Find where the given text appears and provide that cell's center as (X, Y) coordinate. 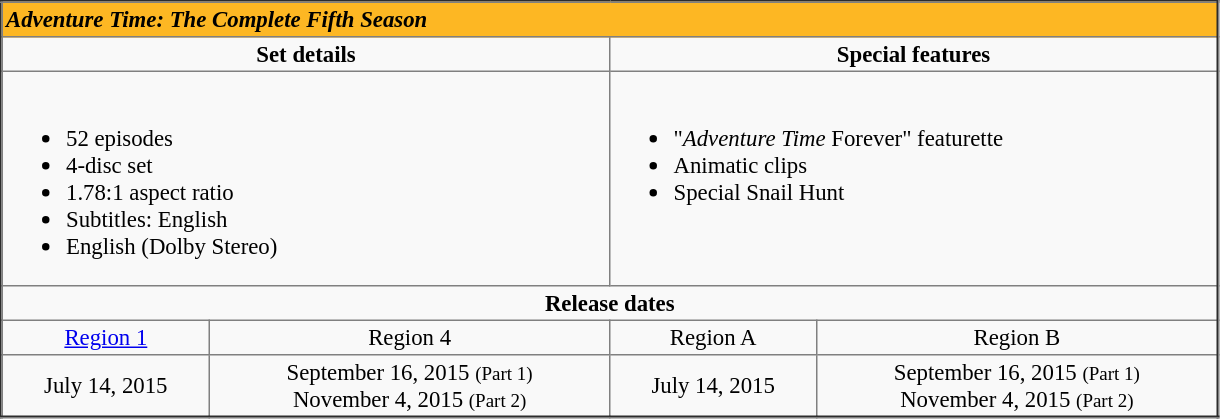
Region A (714, 338)
Set details (306, 54)
52 episodes4-disc set1.78:1 aspect ratioSubtitles: EnglishEnglish (Dolby Stereo) (306, 178)
Special features (914, 54)
Release dates (610, 303)
Region B (1017, 338)
Adventure Time: The Complete Fifth Season (610, 20)
Region 4 (409, 338)
"Adventure Time Forever" featuretteAnimatic clipsSpecial Snail Hunt (914, 178)
Region 1 (106, 338)
